Find where the given text appears and provide that cell's center as [X, Y] coordinate. 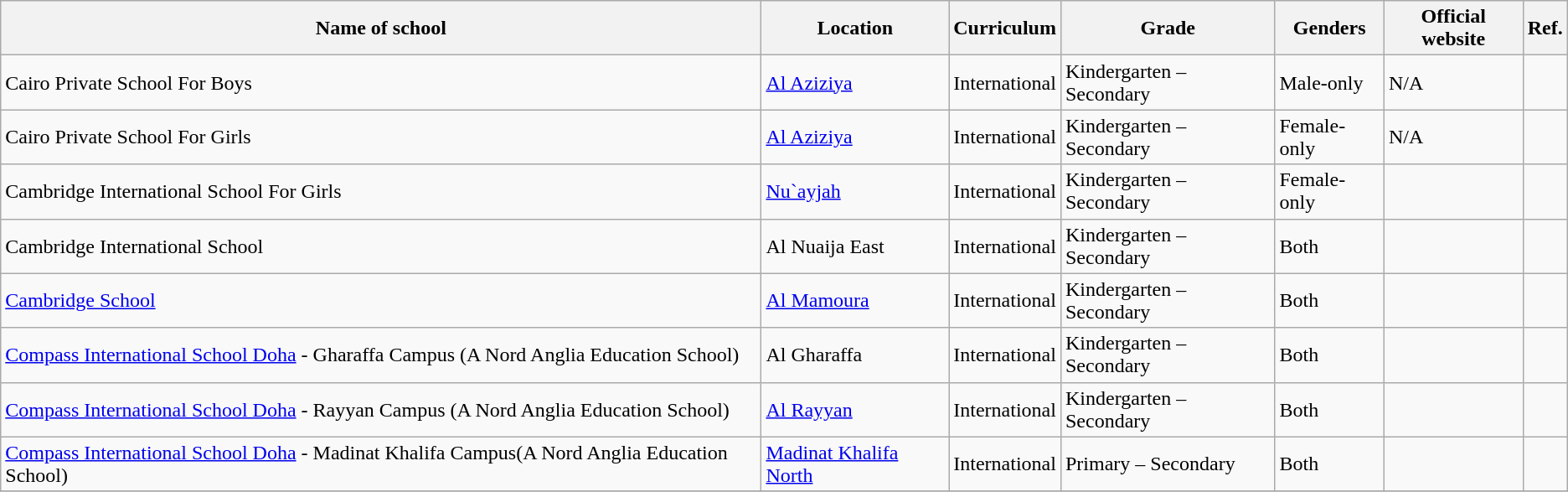
Compass International School Doha - Rayyan Campus (A Nord Anglia Education School) [381, 409]
Nu`ayjah [855, 191]
Compass International School Doha - Gharaffa Campus (A Nord Anglia Education School) [381, 355]
Cairo Private School For Girls [381, 137]
Primary – Secondary [1168, 464]
Genders [1329, 28]
Male-only [1329, 82]
Location [855, 28]
Al Nuaija East [855, 246]
Cairo Private School For Boys [381, 82]
Compass International School Doha - Madinat Khalifa Campus(A Nord Anglia Education School) [381, 464]
Al Mamoura [855, 300]
Cambridge International School [381, 246]
Al Gharaffa [855, 355]
Official website [1453, 28]
Madinat Khalifa North [855, 464]
Al Rayyan [855, 409]
Grade [1168, 28]
Curriculum [1005, 28]
Cambridge School [381, 300]
Cambridge International School For Girls [381, 191]
Ref. [1545, 28]
Name of school [381, 28]
